Capture the cell that displays the provided text and extract its (X, Y) central coordinate. 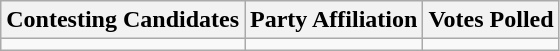
Contesting Candidates (123, 20)
Party Affiliation (334, 20)
Votes Polled (491, 20)
